Return (X, Y) of the center of cell containing provided text 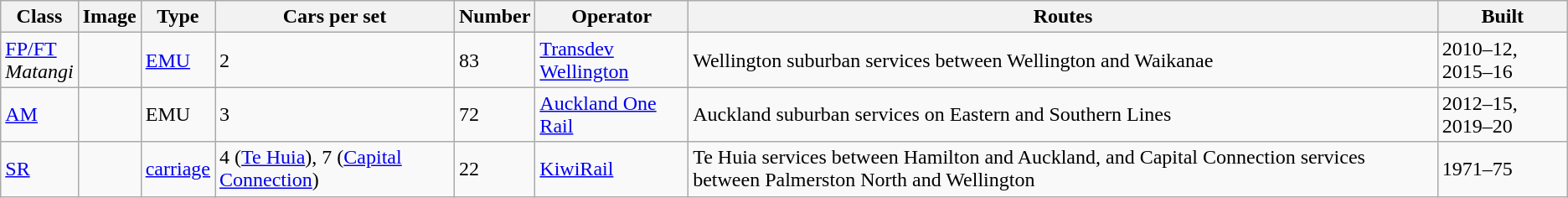
AM (39, 114)
Type (178, 17)
Built (1503, 17)
Wellington suburban services between Wellington and Waikanae (1064, 60)
SR (39, 169)
83 (494, 60)
2 (335, 60)
Routes (1064, 17)
FP/FTMatangi (39, 60)
2010–12, 2015–16 (1503, 60)
Class (39, 17)
4 (Te Huia), 7 (Capital Connection) (335, 169)
Auckland One Rail (611, 114)
2012–15, 2019–20 (1503, 114)
Operator (611, 17)
72 (494, 114)
KiwiRail (611, 169)
Cars per set (335, 17)
carriage (178, 169)
Transdev Wellington (611, 60)
Auckland suburban services on Eastern and Southern Lines (1064, 114)
22 (494, 169)
Te Huia services between Hamilton and Auckland, and Capital Connection services between Palmerston North and Wellington (1064, 169)
Number (494, 17)
Image (109, 17)
3 (335, 114)
1971–75 (1503, 169)
